Scan for the cell matching the given text and deliver its [X, Y] coordinate at center. 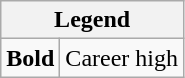
Legend [92, 20]
Bold [30, 58]
Career high [122, 58]
